Detect which cell encompasses the target text, then output its [X, Y] center coordinate. 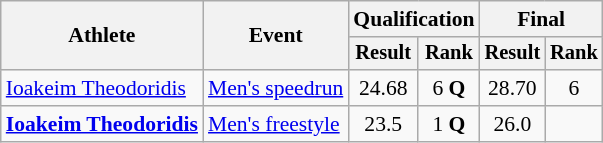
28.70 [513, 88]
6 [574, 88]
Athlete [102, 36]
Men's freestyle [276, 124]
Event [276, 36]
1 Q [448, 124]
Final [542, 19]
6 Q [448, 88]
26.0 [513, 124]
24.68 [383, 88]
23.5 [383, 124]
Men's speedrun [276, 88]
Qualification [414, 19]
